Locate the cell with the specified text and output its [X, Y] center coordinate. 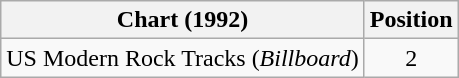
2 [411, 58]
Chart (1992) [183, 20]
US Modern Rock Tracks (Billboard) [183, 58]
Position [411, 20]
